For the text-containing cell, return its midpoint in (X, Y) coordinate format. 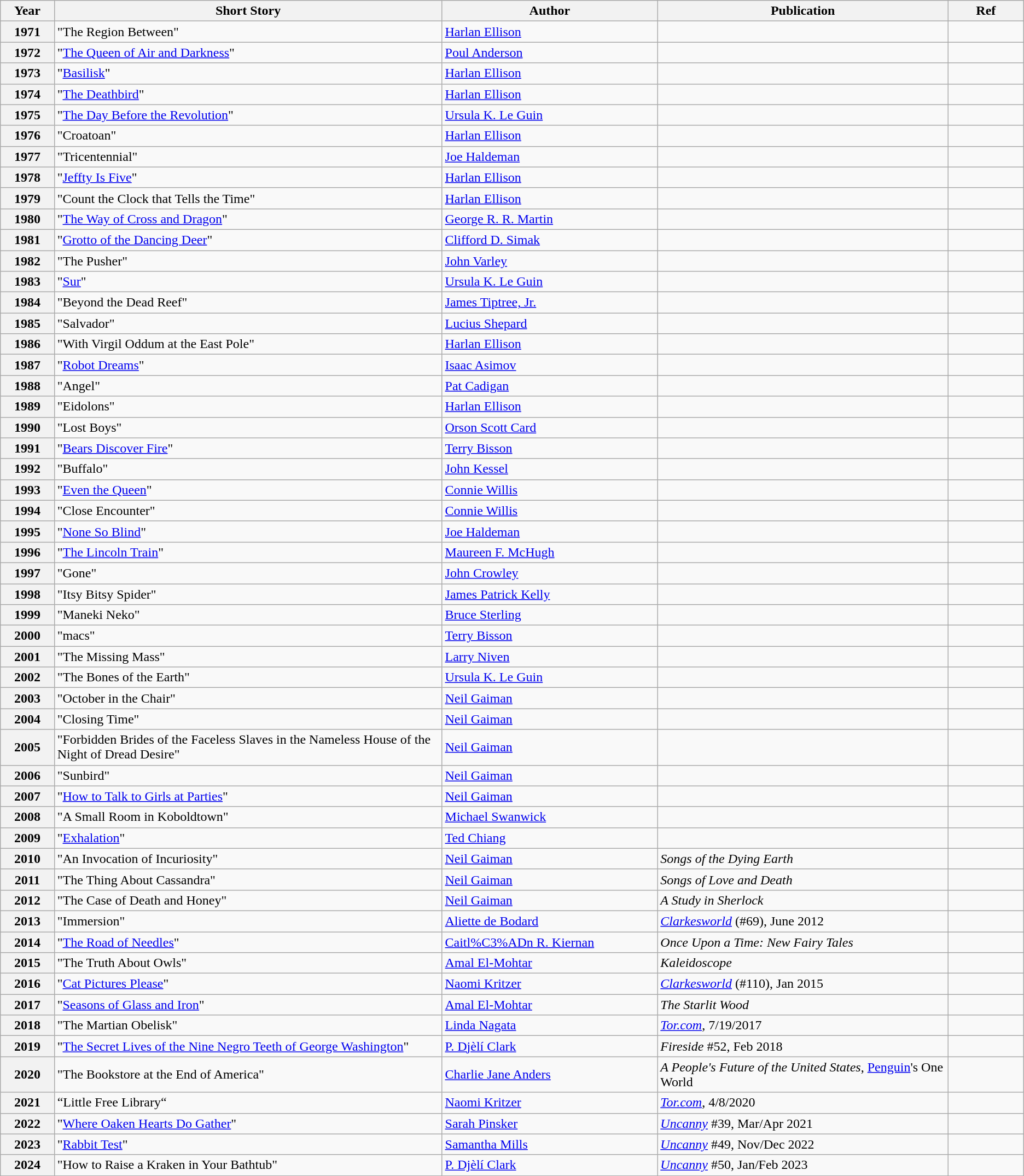
"How to Talk to Girls at Parties" (248, 796)
Kaleidoscope (803, 963)
"Lost Boys" (248, 427)
2024 (27, 1165)
"Immersion" (248, 921)
1995 (27, 531)
"The Secret Lives of the Nine Negro Teeth of George Washington" (248, 1046)
Clifford D. Simak (550, 240)
"Sur" (248, 282)
"Basilisk" (248, 73)
John Varley (550, 261)
1974 (27, 94)
A People's Future of the United States, Penguin's One World (803, 1075)
2006 (27, 775)
"The Road of Needles" (248, 942)
2023 (27, 1144)
2008 (27, 817)
1983 (27, 282)
1971 (27, 32)
"Exhalation" (248, 838)
2004 (27, 719)
"Buffalo" (248, 469)
"Eidolons" (248, 407)
1986 (27, 344)
Caitl%C3%ADn R. Kiernan (550, 942)
"Jeffty Is Five" (248, 177)
1984 (27, 303)
2003 (27, 698)
1988 (27, 386)
2015 (27, 963)
"How to Raise a Kraken in Your Bathtub" (248, 1165)
Sarah Pinsker (550, 1123)
2014 (27, 942)
Poul Anderson (550, 53)
"The Bookstore at the End of America" (248, 1075)
1992 (27, 469)
2020 (27, 1075)
"macs" (248, 636)
"October in the Chair" (248, 698)
"The Region Between" (248, 32)
John Kessel (550, 469)
Tor.com, 4/8/2020 (803, 1103)
Author (550, 11)
"Rabbit Test" (248, 1144)
2012 (27, 900)
Year (27, 11)
"The Queen of Air and Darkness" (248, 53)
1990 (27, 427)
James Patrick Kelly (550, 594)
"The Pusher" (248, 261)
Clarkesworld (#69), June 2012 (803, 921)
"The Day Before the Revolution" (248, 115)
Tor.com, 7/19/2017 (803, 1026)
2001 (27, 657)
2017 (27, 1005)
"Angel" (248, 386)
"Seasons of Glass and Iron" (248, 1005)
1979 (27, 198)
2016 (27, 984)
1997 (27, 573)
“Little Free Library“ (248, 1103)
"An Invocation of Incuriosity" (248, 859)
"Robot Dreams" (248, 365)
Orson Scott Card (550, 427)
1985 (27, 323)
"Count the Clock that Tells the Time" (248, 198)
2009 (27, 838)
2019 (27, 1046)
Samantha Mills (550, 1144)
"Gone" (248, 573)
Fireside #52, Feb 2018 (803, 1046)
Songs of the Dying Earth (803, 859)
2013 (27, 921)
1991 (27, 448)
1982 (27, 261)
Aliette de Bodard (550, 921)
"The Thing About Cassandra" (248, 879)
1980 (27, 219)
"A Small Room in Koboldtown" (248, 817)
2018 (27, 1026)
Once Upon a Time: New Fairy Tales (803, 942)
Uncanny #49, Nov/Dec 2022 (803, 1144)
"Croatoan" (248, 136)
1975 (27, 115)
Uncanny #50, Jan/Feb 2023 (803, 1165)
"Closing Time" (248, 719)
John Crowley (550, 573)
2010 (27, 859)
2007 (27, 796)
2000 (27, 636)
"Sunbird" (248, 775)
1987 (27, 365)
1977 (27, 157)
Songs of Love and Death (803, 879)
1978 (27, 177)
"Itsy Bitsy Spider" (248, 594)
Charlie Jane Anders (550, 1075)
George R. R. Martin (550, 219)
"Maneki Neko" (248, 615)
Publication (803, 11)
1999 (27, 615)
"Close Encounter" (248, 511)
2011 (27, 879)
"Beyond the Dead Reef" (248, 303)
Clarkesworld (#110), Jan 2015 (803, 984)
"The Case of Death and Honey" (248, 900)
1972 (27, 53)
"The Bones of the Earth" (248, 677)
The Starlit Wood (803, 1005)
"Salvador" (248, 323)
"The Lincoln Train" (248, 552)
1989 (27, 407)
"With Virgil Oddum at the East Pole" (248, 344)
2002 (27, 677)
1994 (27, 511)
"The Martian Obelisk" (248, 1026)
1981 (27, 240)
"The Way of Cross and Dragon" (248, 219)
James Tiptree, Jr. (550, 303)
Bruce Sterling (550, 615)
Lucius Shepard (550, 323)
1996 (27, 552)
"Grotto of the Dancing Deer" (248, 240)
Ted Chiang (550, 838)
Isaac Asimov (550, 365)
"Cat Pictures Please" (248, 984)
1993 (27, 490)
"Tricentennial" (248, 157)
"Even the Queen" (248, 490)
Ref (986, 11)
Uncanny #39, Mar/Apr 2021 (803, 1123)
Michael Swanwick (550, 817)
Larry Niven (550, 657)
1973 (27, 73)
2005 (27, 748)
"The Missing Mass" (248, 657)
A Study in Sherlock (803, 900)
Maureen F. McHugh (550, 552)
Short Story (248, 11)
Linda Nagata (550, 1026)
2022 (27, 1123)
2021 (27, 1103)
"The Truth About Owls" (248, 963)
"Where Oaken Hearts Do Gather" (248, 1123)
"Bears Discover Fire" (248, 448)
"None So Blind" (248, 531)
Pat Cadigan (550, 386)
1976 (27, 136)
"The Deathbird" (248, 94)
1998 (27, 594)
"Forbidden Brides of the Faceless Slaves in the Nameless House of the Night of Dread Desire" (248, 748)
